Extract the [x, y] coordinate from the center of the cell holding the provided text.  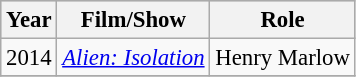
Year [29, 20]
Film/Show [134, 20]
Alien: Isolation [134, 58]
Role [282, 20]
Henry Marlow [282, 58]
2014 [29, 58]
